Return the [x, y] coordinate for the center point of the cell that contains the specified text.  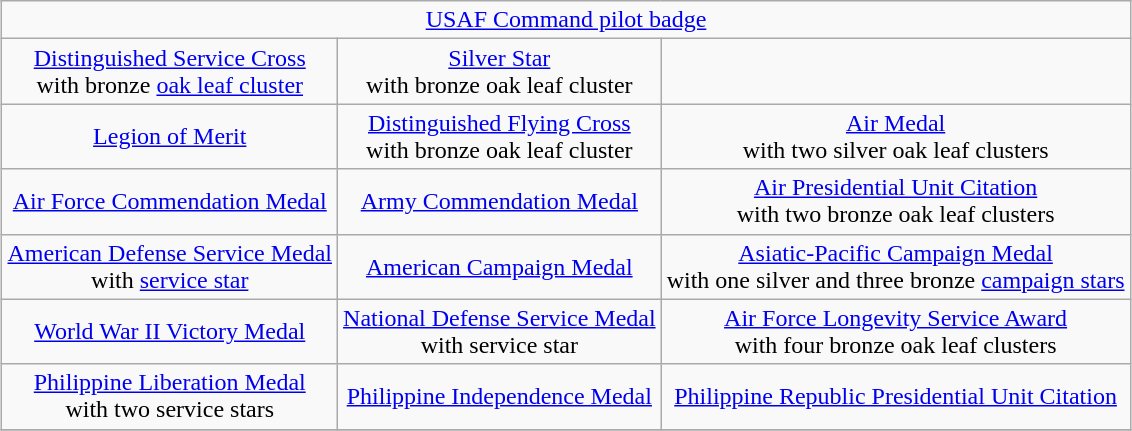
Air Presidential Unit Citationwith two bronze oak leaf clusters [896, 202]
Distinguished Service Crosswith bronze oak leaf cluster [170, 72]
USAF Command pilot badge [566, 20]
Philippine Republic Presidential Unit Citation [896, 396]
Army Commendation Medal [500, 202]
Air Force Commendation Medal [170, 202]
Distinguished Flying Crosswith bronze oak leaf cluster [500, 136]
Silver Starwith bronze oak leaf cluster [500, 72]
World War II Victory Medal [170, 332]
Legion of Merit [170, 136]
Philippine Independence Medal [500, 396]
American Defense Service Medalwith service star [170, 266]
National Defense Service Medalwith service star [500, 332]
American Campaign Medal [500, 266]
Air Medalwith two silver oak leaf clusters [896, 136]
Asiatic-Pacific Campaign Medalwith one silver and three bronze campaign stars [896, 266]
Air Force Longevity Service Awardwith four bronze oak leaf clusters [896, 332]
Philippine Liberation Medalwith two service stars [170, 396]
